From the cell containing the given text, extract its center point as (x, y) coordinate. 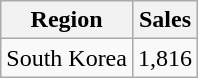
Sales (164, 20)
1,816 (164, 58)
Region (67, 20)
South Korea (67, 58)
